Return [X, Y] of the center of cell containing provided text 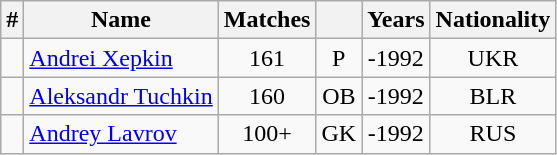
Aleksandr Tuchkin [121, 96]
Andrey Lavrov [121, 134]
Nationality [493, 20]
UKR [493, 58]
Years [396, 20]
OB [339, 96]
Andrei Xepkin [121, 58]
GK [339, 134]
160 [267, 96]
161 [267, 58]
Matches [267, 20]
P [339, 58]
# [12, 20]
RUS [493, 134]
Name [121, 20]
BLR [493, 96]
100+ [267, 134]
